For the text-containing cell, return its midpoint in (X, Y) coordinate format. 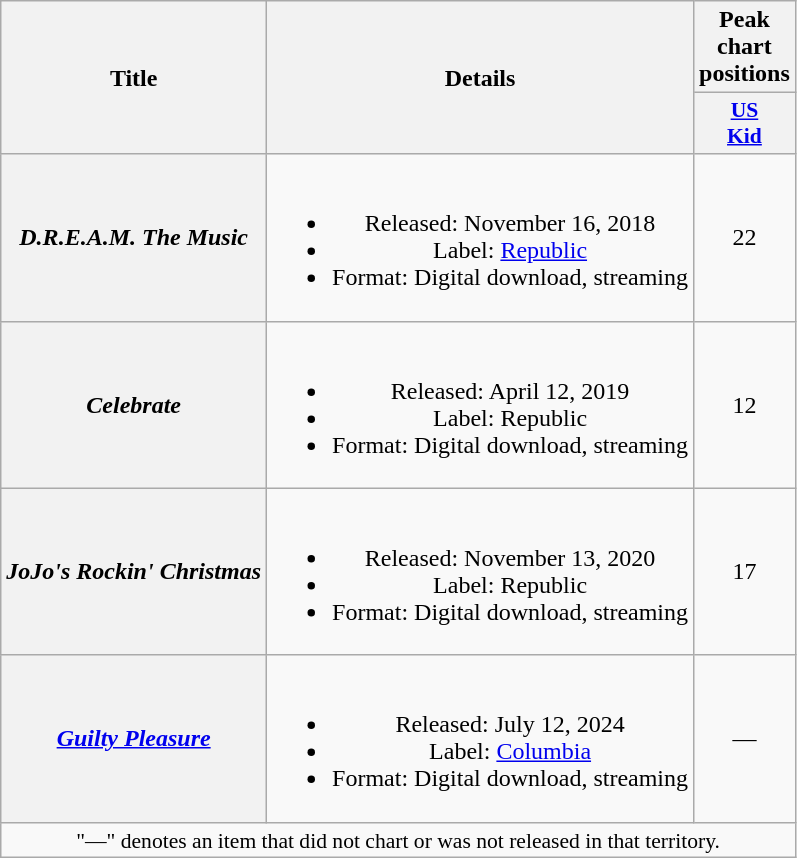
22 (745, 238)
D.R.E.A.M. The Music (134, 238)
JoJo's Rockin' Christmas (134, 572)
Released: July 12, 2024Label: ColumbiaFormat: Digital download, streaming (480, 738)
Guilty Pleasure (134, 738)
Released: November 13, 2020Label: RepublicFormat: Digital download, streaming (480, 572)
— (745, 738)
Title (134, 78)
17 (745, 572)
Released: April 12, 2019Label: RepublicFormat: Digital download, streaming (480, 404)
Released: November 16, 2018Label: RepublicFormat: Digital download, streaming (480, 238)
Peak chart positions (745, 47)
"—" denotes an item that did not chart or was not released in that territory. (398, 840)
12 (745, 404)
USKid (745, 124)
Details (480, 78)
Celebrate (134, 404)
